Detect which cell encompasses the target text, then output its (X, Y) center coordinate. 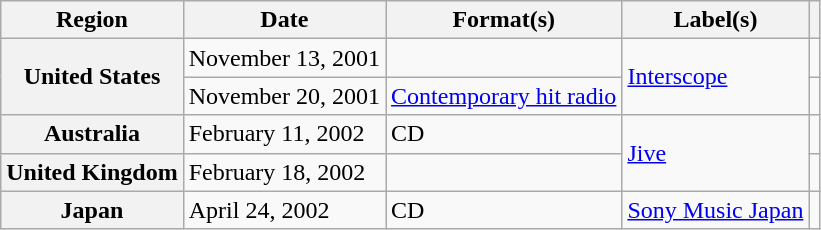
Label(s) (716, 20)
Region (92, 20)
Format(s) (504, 20)
United Kingdom (92, 172)
November 13, 2001 (284, 58)
April 24, 2002 (284, 210)
February 11, 2002 (284, 134)
November 20, 2001 (284, 96)
Sony Music Japan (716, 210)
Contemporary hit radio (504, 96)
United States (92, 77)
Date (284, 20)
February 18, 2002 (284, 172)
Interscope (716, 77)
Japan (92, 210)
Jive (716, 153)
Australia (92, 134)
